Capture the cell that displays the provided text and extract its (X, Y) central coordinate. 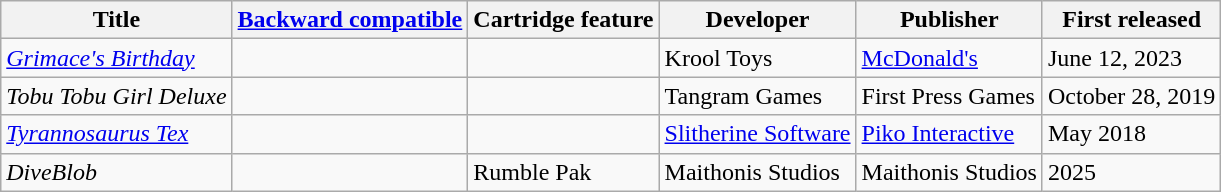
Developer (758, 20)
June 12, 2023 (1131, 58)
Krool Toys (758, 58)
Backward compatible (350, 20)
2025 (1131, 172)
Tangram Games (758, 96)
May 2018 (1131, 134)
Piko Interactive (949, 134)
McDonald's (949, 58)
First released (1131, 20)
Title (116, 20)
First Press Games (949, 96)
Publisher (949, 20)
DiveBlob (116, 172)
October 28, 2019 (1131, 96)
Grimace's Birthday (116, 58)
Rumble Pak (564, 172)
Cartridge feature (564, 20)
Tobu Tobu Girl Deluxe (116, 96)
Tyrannosaurus Tex (116, 134)
Slitherine Software (758, 134)
